Scan for the cell matching the given text and deliver its (X, Y) coordinate at center. 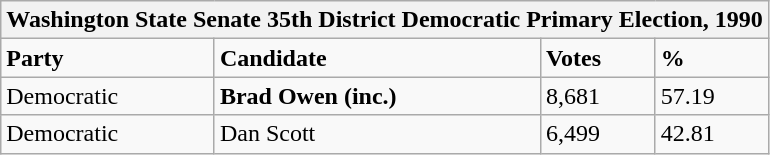
Party (108, 58)
42.81 (712, 134)
8,681 (598, 96)
Brad Owen (inc.) (377, 96)
6,499 (598, 134)
Candidate (377, 58)
Dan Scott (377, 134)
% (712, 58)
57.19 (712, 96)
Votes (598, 58)
Washington State Senate 35th District Democratic Primary Election, 1990 (385, 20)
